Return the [X, Y] coordinate for the center point of the cell that contains the specified text.  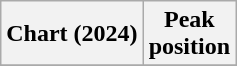
Peakposition [189, 34]
Chart (2024) [72, 34]
